Provide the [x, y] coordinate of the cell's center where the given text is located.  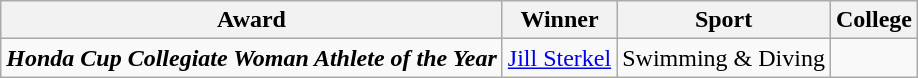
Sport [724, 20]
Winner [559, 20]
Honda Cup Collegiate Woman Athlete of the Year [252, 58]
College [874, 20]
Swimming & Diving [724, 58]
Award [252, 20]
Jill Sterkel [559, 58]
